Determine the [x, y] coordinate at the center of the cell enclosing the given text.  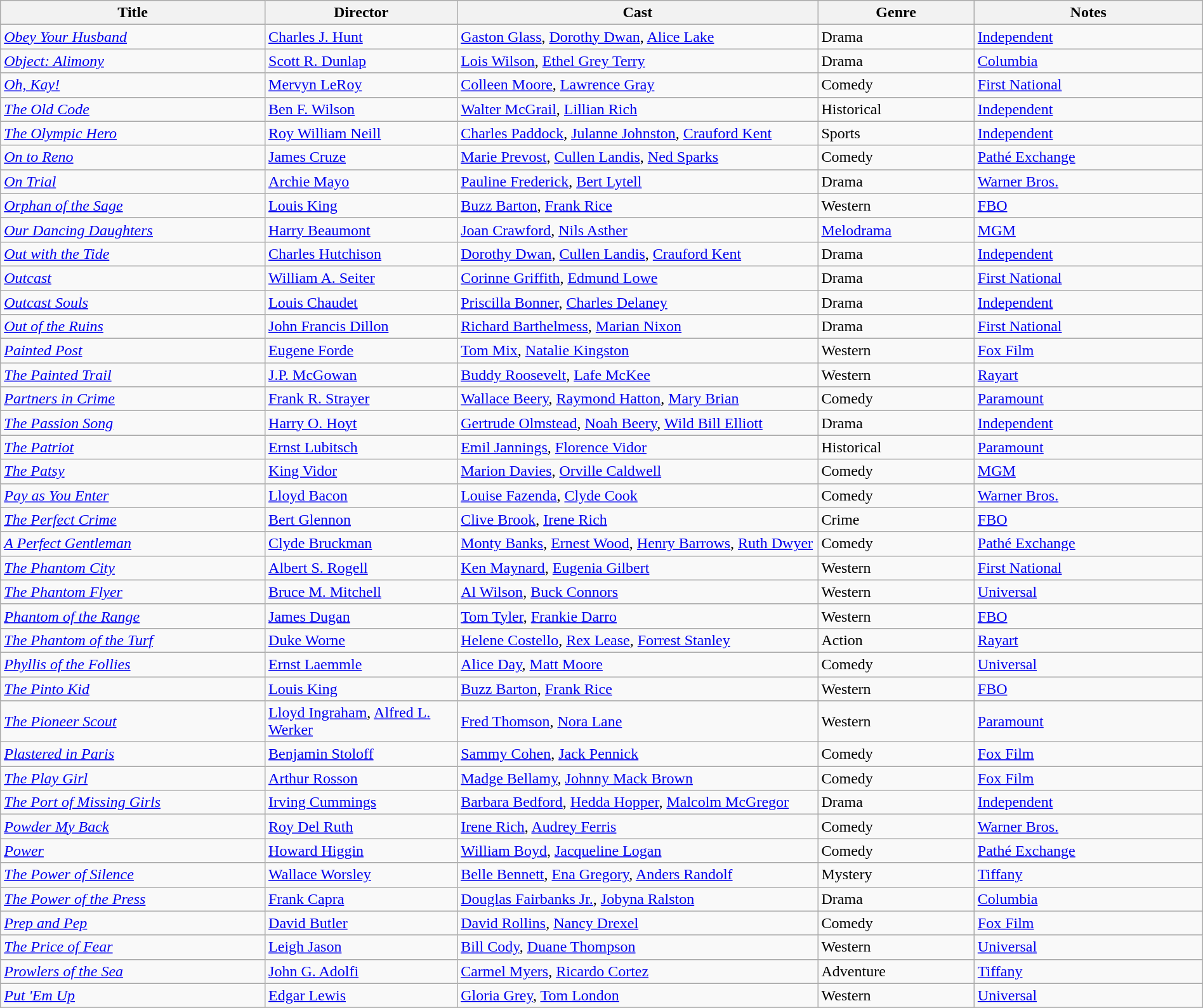
Joan Crawford, Nils Asther [638, 230]
On to Reno [133, 157]
Clive Brook, Irene Rich [638, 520]
Edgar Lewis [362, 995]
David Butler [362, 923]
Melodrama [896, 230]
The Power of the Press [133, 899]
Albert S. Rogell [362, 568]
Phyllis of the Follies [133, 664]
John G. Adolfi [362, 971]
Sports [896, 133]
Powder My Back [133, 827]
Painted Post [133, 351]
Lois Wilson, Ethel Grey Terry [638, 61]
The Patsy [133, 471]
Marie Prevost, Cullen Landis, Ned Sparks [638, 157]
Tom Mix, Natalie Kingston [638, 351]
Gertrude Olmstead, Noah Beery, Wild Bill Elliott [638, 423]
Louis Chaudet [362, 303]
The Phantom City [133, 568]
Director [362, 13]
Eugene Forde [362, 351]
Outcast [133, 278]
The Play Girl [133, 778]
Mervyn LeRoy [362, 85]
Marion Davies, Orville Caldwell [638, 471]
Mystery [896, 875]
The Painted Trail [133, 375]
King Vidor [362, 471]
Carmel Myers, Ricardo Cortez [638, 971]
Emil Jannings, Florence Vidor [638, 447]
Clyde Bruckman [362, 544]
Bert Glennon [362, 520]
William A. Seiter [362, 278]
Richard Barthelmess, Marian Nixon [638, 327]
The Price of Fear [133, 947]
Action [896, 640]
Ben F. Wilson [362, 109]
Colleen Moore, Lawrence Gray [638, 85]
Gloria Grey, Tom London [638, 995]
Benjamin Stoloff [362, 754]
Buddy Roosevelt, Lafe McKee [638, 375]
James Dugan [362, 616]
Belle Bennett, Ena Gregory, Anders Randolf [638, 875]
Power [133, 851]
Lloyd Bacon [362, 495]
Partners in Crime [133, 399]
John Francis Dillon [362, 327]
Our Dancing Daughters [133, 230]
Frank R. Strayer [362, 399]
Irving Cummings [362, 802]
Put 'Em Up [133, 995]
Ken Maynard, Eugenia Gilbert [638, 568]
Helene Costello, Rex Lease, Forrest Stanley [638, 640]
Bill Cody, Duane Thompson [638, 947]
Ernst Laemmle [362, 664]
Plastered in Paris [133, 754]
William Boyd, Jacqueline Logan [638, 851]
Orphan of the Sage [133, 206]
Charles Hutchison [362, 254]
James Cruze [362, 157]
Out of the Ruins [133, 327]
The Power of Silence [133, 875]
Howard Higgin [362, 851]
Arthur Rosson [362, 778]
Monty Banks, Ernest Wood, Henry Barrows, Ruth Dwyer [638, 544]
Roy Del Ruth [362, 827]
Irene Rich, Audrey Ferris [638, 827]
Charles J. Hunt [362, 37]
Oh, Kay! [133, 85]
Bruce M. Mitchell [362, 592]
Tom Tyler, Frankie Darro [638, 616]
Al Wilson, Buck Connors [638, 592]
Charles Paddock, Julanne Johnston, Crauford Kent [638, 133]
Pauline Frederick, Bert Lytell [638, 181]
Walter McGrail, Lillian Rich [638, 109]
The Port of Missing Girls [133, 802]
Out with the Tide [133, 254]
Prowlers of the Sea [133, 971]
Wallace Beery, Raymond Hatton, Mary Brian [638, 399]
On Trial [133, 181]
Alice Day, Matt Moore [638, 664]
Dorothy Dwan, Cullen Landis, Crauford Kent [638, 254]
The Pioneer Scout [133, 722]
Corinne Griffith, Edmund Lowe [638, 278]
Outcast Souls [133, 303]
The Olympic Hero [133, 133]
The Phantom Flyer [133, 592]
Genre [896, 13]
Pay as You Enter [133, 495]
Title [133, 13]
Adventure [896, 971]
Prep and Pep [133, 923]
Wallace Worsley [362, 875]
Object: Alimony [133, 61]
Priscilla Bonner, Charles Delaney [638, 303]
Duke Worne [362, 640]
Frank Capra [362, 899]
The Passion Song [133, 423]
Gaston Glass, Dorothy Dwan, Alice Lake [638, 37]
Ernst Lubitsch [362, 447]
Madge Bellamy, Johnny Mack Brown [638, 778]
Douglas Fairbanks Jr., Jobyna Ralston [638, 899]
The Pinto Kid [133, 688]
Cast [638, 13]
The Phantom of the Turf [133, 640]
Fred Thomson, Nora Lane [638, 722]
Scott R. Dunlap [362, 61]
Leigh Jason [362, 947]
David Rollins, Nancy Drexel [638, 923]
The Patriot [133, 447]
Crime [896, 520]
The Perfect Crime [133, 520]
Notes [1088, 13]
Louise Fazenda, Clyde Cook [638, 495]
Harry Beaumont [362, 230]
A Perfect Gentleman [133, 544]
Phantom of the Range [133, 616]
The Old Code [133, 109]
Archie Mayo [362, 181]
Sammy Cohen, Jack Pennick [638, 754]
Obey Your Husband [133, 37]
J.P. McGowan [362, 375]
Harry O. Hoyt [362, 423]
Barbara Bedford, Hedda Hopper, Malcolm McGregor [638, 802]
Roy William Neill [362, 133]
Lloyd Ingraham, Alfred L. Werker [362, 722]
